For the text-containing cell, return its midpoint in [x, y] coordinate format. 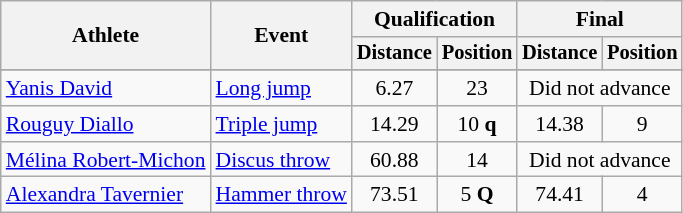
6.27 [394, 88]
Long jump [282, 88]
Yanis David [106, 88]
14.38 [560, 124]
Mélina Robert-Michon [106, 160]
14 [477, 160]
Discus throw [282, 160]
60.88 [394, 160]
Alexandra Tavernier [106, 195]
23 [477, 88]
73.51 [394, 195]
Rouguy Diallo [106, 124]
Athlete [106, 36]
Event [282, 36]
5 Q [477, 195]
10 q [477, 124]
9 [642, 124]
Triple jump [282, 124]
Qualification [434, 19]
14.29 [394, 124]
4 [642, 195]
Hammer throw [282, 195]
74.41 [560, 195]
Final [600, 19]
